Output the (x, y) coordinate of the center of the cell containing the given text.  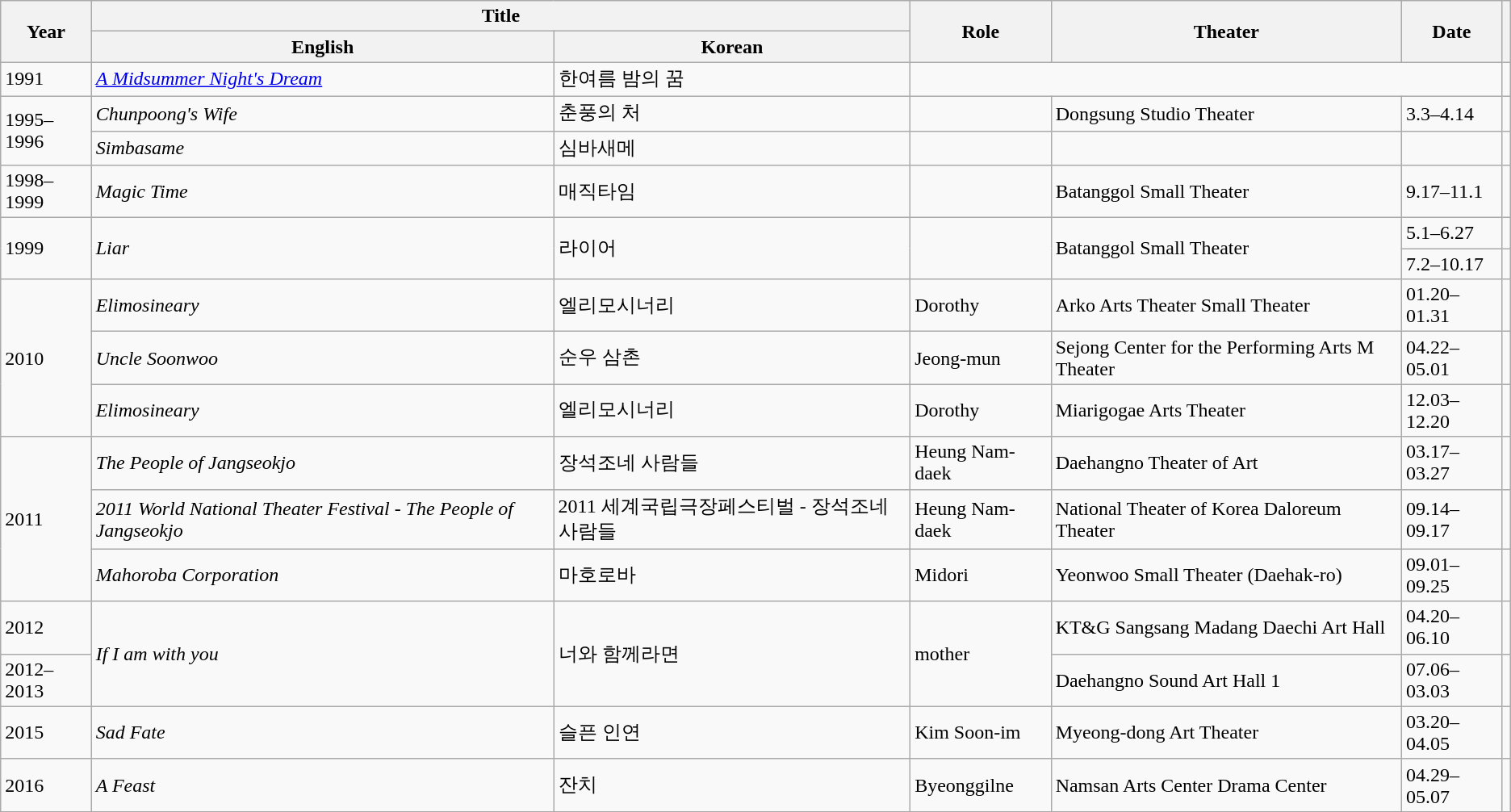
춘풍의 처 (732, 113)
Liar (323, 249)
Jeong-mun (981, 358)
2012 (46, 628)
Yeonwoo Small Theater (Daehak-ro) (1226, 575)
Kim Soon-im (981, 733)
Date (1452, 31)
잔치 (732, 785)
English (323, 47)
2011 (46, 519)
04.29–05.07 (1452, 785)
Year (46, 31)
Simbasame (323, 149)
Daehangno Sound Art Hall 1 (1226, 680)
5.1–6.27 (1452, 233)
Arko Arts Theater Small Theater (1226, 305)
Chunpoong's Wife (323, 113)
1998–1999 (46, 192)
Byeonggilne (981, 785)
National Theater of Korea Daloreum Theater (1226, 519)
12.03–12.20 (1452, 410)
9.17–11.1 (1452, 192)
마호로바 (732, 575)
09.14–09.17 (1452, 519)
3.3–4.14 (1452, 113)
1999 (46, 249)
장석조네 사람들 (732, 463)
슬픈 인연 (732, 733)
04.22–05.01 (1452, 358)
2012–2013 (46, 680)
라이어 (732, 249)
2016 (46, 785)
Mahoroba Corporation (323, 575)
2015 (46, 733)
1995–1996 (46, 131)
A Midsummer Night's Dream (323, 79)
Midori (981, 575)
2011 World National Theater Festival - The People of Jangseokjo (323, 519)
매직타임 (732, 192)
mother (981, 654)
KT&G Sangsang Madang Daechi Art Hall (1226, 628)
Uncle Soonwoo (323, 358)
Magic Time (323, 192)
The People of Jangseokjo (323, 463)
순우 삼촌 (732, 358)
2010 (46, 358)
한여름 밤의 꿈 (732, 79)
너와 함께라면 (732, 654)
Sad Fate (323, 733)
심바새메 (732, 149)
Myeong-dong Art Theater (1226, 733)
7.2–10.17 (1452, 264)
Theater (1226, 31)
If I am with you (323, 654)
1991 (46, 79)
Sejong Center for the Performing Arts M Theater (1226, 358)
A Feast (323, 785)
Korean (732, 47)
Namsan Arts Center Drama Center (1226, 785)
09.01–09.25 (1452, 575)
2011 세계국립극장페스티벌 - 장석조네 사람들 (732, 519)
03.20–04.05 (1452, 733)
07.06–03.03 (1452, 680)
Role (981, 31)
Dongsung Studio Theater (1226, 113)
Title (500, 16)
Daehangno Theater of Art (1226, 463)
01.20–01.31 (1452, 305)
Miarigogae Arts Theater (1226, 410)
03.17–03.27 (1452, 463)
04.20–06.10 (1452, 628)
